For the text-containing cell, return its midpoint in (x, y) coordinate format. 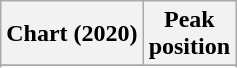
Chart (2020) (72, 34)
Peakposition (189, 34)
